Extract the [X, Y] coordinate from the center of the cell holding the provided text.  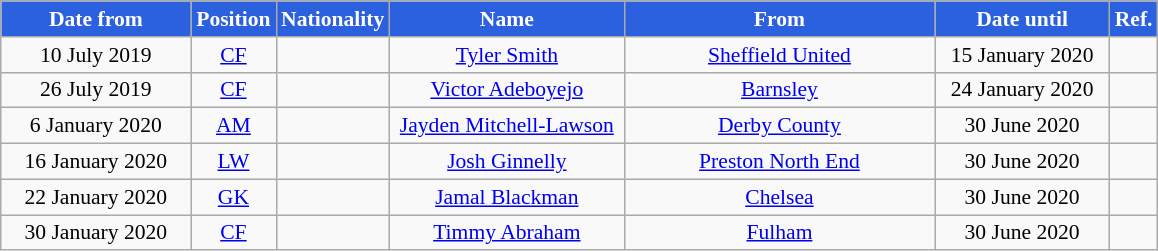
22 January 2020 [96, 197]
LW [234, 162]
Jamal Blackman [506, 197]
15 January 2020 [1022, 55]
26 July 2019 [96, 90]
Timmy Abraham [506, 233]
Victor Adeboyejo [506, 90]
6 January 2020 [96, 126]
Derby County [779, 126]
Position [234, 19]
24 January 2020 [1022, 90]
Preston North End [779, 162]
30 January 2020 [96, 233]
Josh Ginnelly [506, 162]
Tyler Smith [506, 55]
Date until [1022, 19]
GK [234, 197]
Ref. [1134, 19]
Fulham [779, 233]
Date from [96, 19]
16 January 2020 [96, 162]
Nationality [332, 19]
Name [506, 19]
Jayden Mitchell-Lawson [506, 126]
AM [234, 126]
Barnsley [779, 90]
Sheffield United [779, 55]
10 July 2019 [96, 55]
Chelsea [779, 197]
From [779, 19]
